Return the [x, y] coordinate for the center point of the cell that contains the specified text.  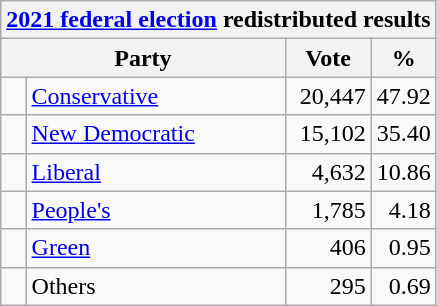
Others [156, 286]
4.18 [404, 210]
10.86 [404, 172]
1,785 [328, 210]
15,102 [328, 134]
0.95 [404, 248]
47.92 [404, 96]
Green [156, 248]
Conservative [156, 96]
Party [143, 58]
2021 federal election redistributed results [218, 20]
Liberal [156, 172]
4,632 [328, 172]
20,447 [328, 96]
% [404, 58]
New Democratic [156, 134]
295 [328, 286]
406 [328, 248]
People's [156, 210]
0.69 [404, 286]
Vote [328, 58]
35.40 [404, 134]
